Detect which cell encompasses the target text, then output its [X, Y] center coordinate. 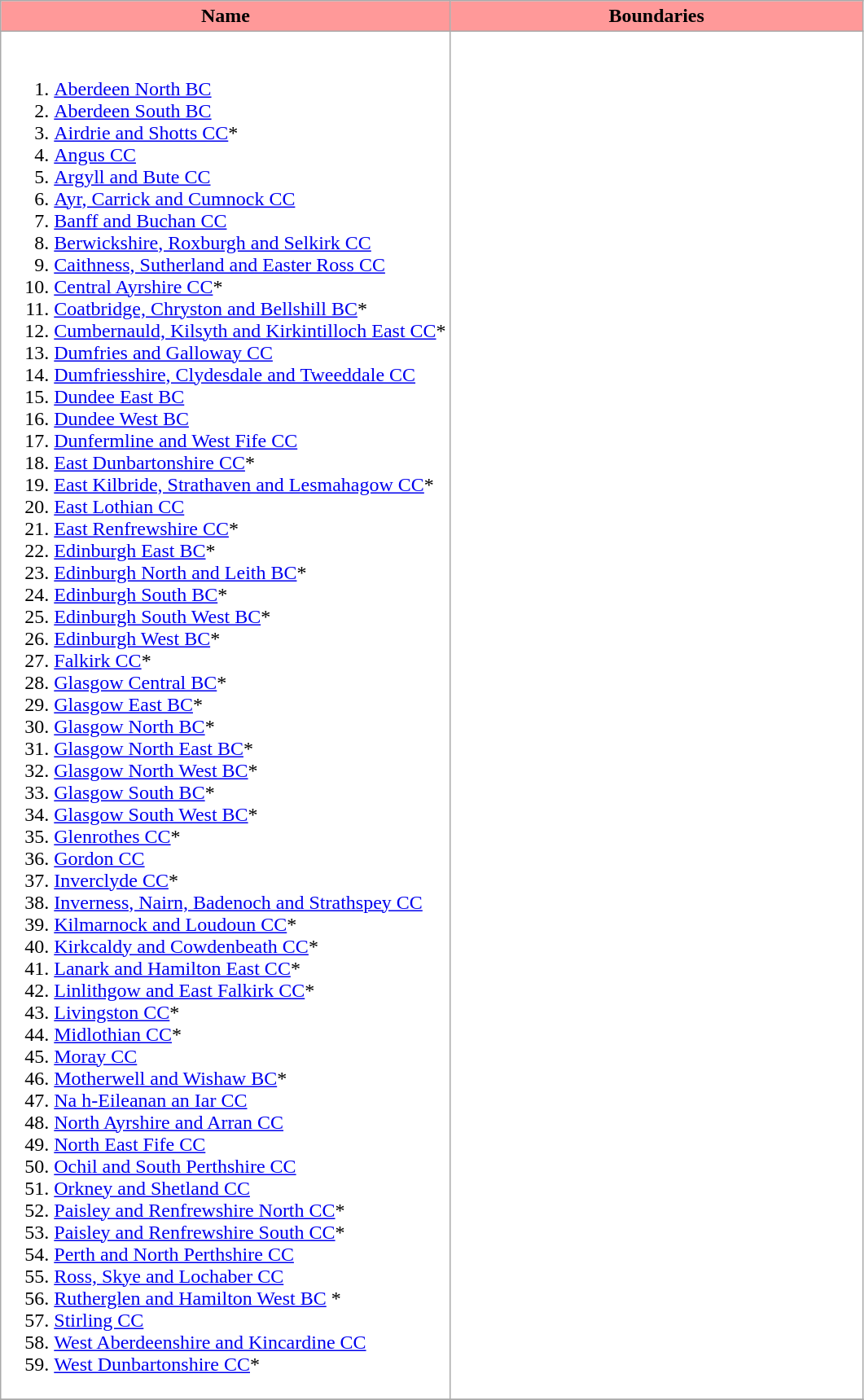
Boundaries [656, 16]
Name [226, 16]
